Capture the cell that displays the provided text and extract its [X, Y] central coordinate. 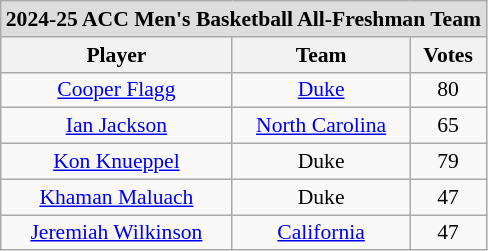
Jeremiah Wilkinson [116, 233]
California [321, 233]
Khaman Maluach [116, 197]
Cooper Flagg [116, 90]
Team [321, 55]
North Carolina [321, 126]
79 [448, 162]
Votes [448, 55]
Player [116, 55]
Kon Knueppel [116, 162]
2024-25 ACC Men's Basketball All-Freshman Team [244, 19]
80 [448, 90]
65 [448, 126]
Ian Jackson [116, 126]
